For the text-containing cell, return its midpoint in [x, y] coordinate format. 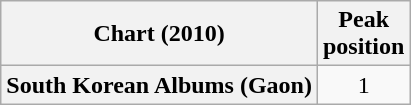
1 [363, 85]
South Korean Albums (Gaon) [160, 85]
Peakposition [363, 34]
Chart (2010) [160, 34]
